Return [x, y] of the center of cell containing provided text 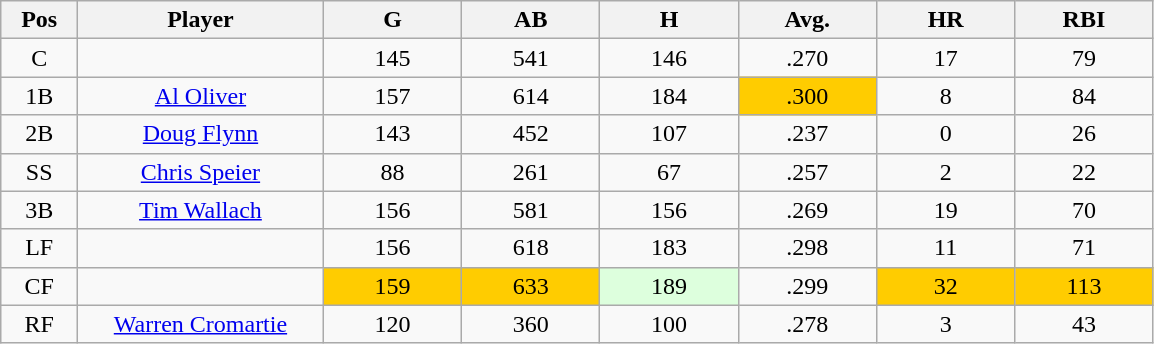
120 [392, 324]
2B [40, 134]
618 [531, 248]
3 [945, 324]
Chris Speier [201, 172]
8 [945, 96]
84 [1084, 96]
2 [945, 172]
43 [1084, 324]
H [669, 20]
71 [1084, 248]
0 [945, 134]
189 [669, 286]
159 [392, 286]
32 [945, 286]
70 [1084, 210]
157 [392, 96]
143 [392, 134]
Player [201, 20]
HR [945, 20]
G [392, 20]
146 [669, 58]
145 [392, 58]
79 [1084, 58]
19 [945, 210]
581 [531, 210]
Warren Cromartie [201, 324]
26 [1084, 134]
183 [669, 248]
.298 [807, 248]
Doug Flynn [201, 134]
Pos [40, 20]
CF [40, 286]
.269 [807, 210]
360 [531, 324]
C [40, 58]
.237 [807, 134]
452 [531, 134]
Tim Wallach [201, 210]
107 [669, 134]
.270 [807, 58]
100 [669, 324]
RBI [1084, 20]
633 [531, 286]
.278 [807, 324]
11 [945, 248]
3B [40, 210]
113 [1084, 286]
SS [40, 172]
22 [1084, 172]
614 [531, 96]
67 [669, 172]
541 [531, 58]
184 [669, 96]
1B [40, 96]
.257 [807, 172]
261 [531, 172]
Avg. [807, 20]
.299 [807, 286]
.300 [807, 96]
RF [40, 324]
17 [945, 58]
88 [392, 172]
LF [40, 248]
Al Oliver [201, 96]
AB [531, 20]
